Determine the (x, y) coordinate at the center of the cell enclosing the given text.  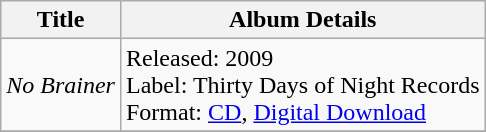
Title (61, 20)
Released: 2009 Label: Thirty Days of Night Records Format: CD, Digital Download (302, 85)
Album Details (302, 20)
No Brainer (61, 85)
